From the cell containing the given text, extract its center point as (X, Y) coordinate. 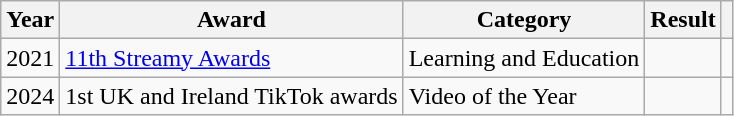
Video of the Year (524, 96)
Year (30, 20)
Result (683, 20)
Category (524, 20)
2024 (30, 96)
2021 (30, 58)
1st UK and Ireland TikTok awards (232, 96)
11th Streamy Awards (232, 58)
Award (232, 20)
Learning and Education (524, 58)
